Capture the cell that displays the provided text and extract its [X, Y] central coordinate. 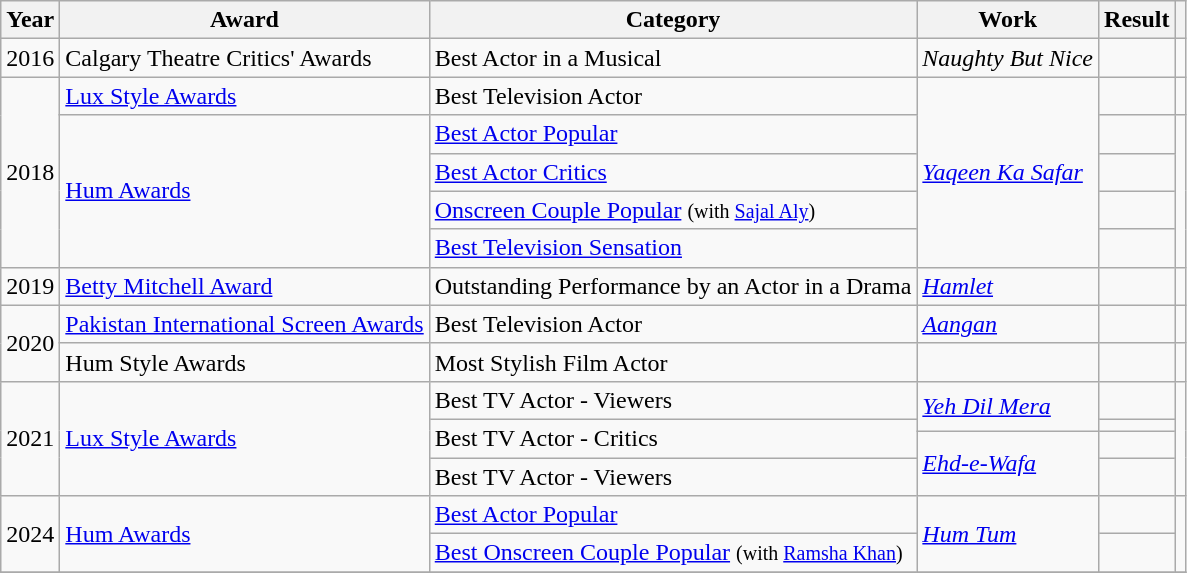
2024 [30, 534]
Hum Style Awards [244, 362]
2021 [30, 438]
Onscreen Couple Popular (with Sajal Aly) [673, 210]
Best Television Sensation [673, 248]
Betty Mitchell Award [244, 286]
Best Onscreen Couple Popular (with Ramsha Khan) [673, 553]
Most Stylish Film Actor [673, 362]
2016 [30, 58]
Work [1008, 20]
Yeh Dil Mera [1008, 406]
2019 [30, 286]
2018 [30, 172]
Naughty But Nice [1008, 58]
Aangan [1008, 324]
Best Actor in a Musical [673, 58]
Ehd-e-Wafa [1008, 462]
Year [30, 20]
Hamlet [1008, 286]
Category [673, 20]
2020 [30, 343]
Hum Tum [1008, 534]
Result [1137, 20]
Calgary Theatre Critics' Awards [244, 58]
Pakistan International Screen Awards [244, 324]
Best Actor Critics [673, 172]
Best TV Actor - Critics [673, 438]
Award [244, 20]
Yaqeen Ka Safar [1008, 172]
Outstanding Performance by an Actor in a Drama [673, 286]
